Detect which cell encompasses the target text, then output its [X, Y] center coordinate. 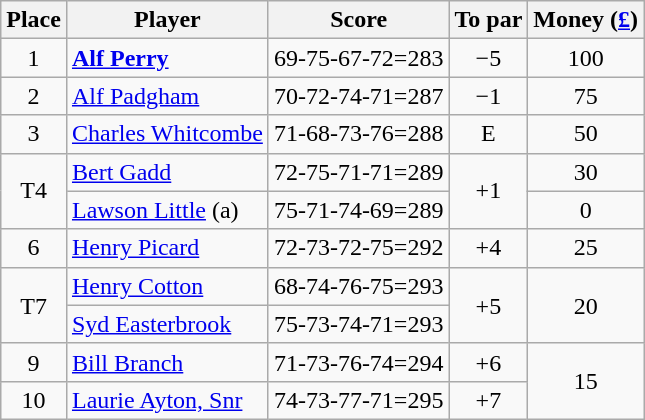
72-75-71-71=289 [358, 172]
75-73-74-71=293 [358, 324]
Henry Cotton [167, 286]
25 [586, 248]
Place [34, 20]
Money (£) [586, 20]
E [488, 134]
15 [586, 381]
T4 [34, 191]
9 [34, 362]
Alf Padgham [167, 96]
100 [586, 58]
69-75-67-72=283 [358, 58]
71-68-73-76=288 [358, 134]
70-72-74-71=287 [358, 96]
−5 [488, 58]
Charles Whitcombe [167, 134]
To par [488, 20]
30 [586, 172]
+4 [488, 248]
75 [586, 96]
Bert Gadd [167, 172]
74-73-77-71=295 [358, 400]
10 [34, 400]
20 [586, 305]
+5 [488, 305]
+1 [488, 191]
Henry Picard [167, 248]
72-73-72-75=292 [358, 248]
50 [586, 134]
1 [34, 58]
+6 [488, 362]
71-73-76-74=294 [358, 362]
6 [34, 248]
Bill Branch [167, 362]
68-74-76-75=293 [358, 286]
T7 [34, 305]
Alf Perry [167, 58]
+7 [488, 400]
2 [34, 96]
Laurie Ayton, Snr [167, 400]
3 [34, 134]
Syd Easterbrook [167, 324]
0 [586, 210]
−1 [488, 96]
Player [167, 20]
75-71-74-69=289 [358, 210]
Lawson Little (a) [167, 210]
Score [358, 20]
